Output the (X, Y) coordinate of the center of the cell containing the given text.  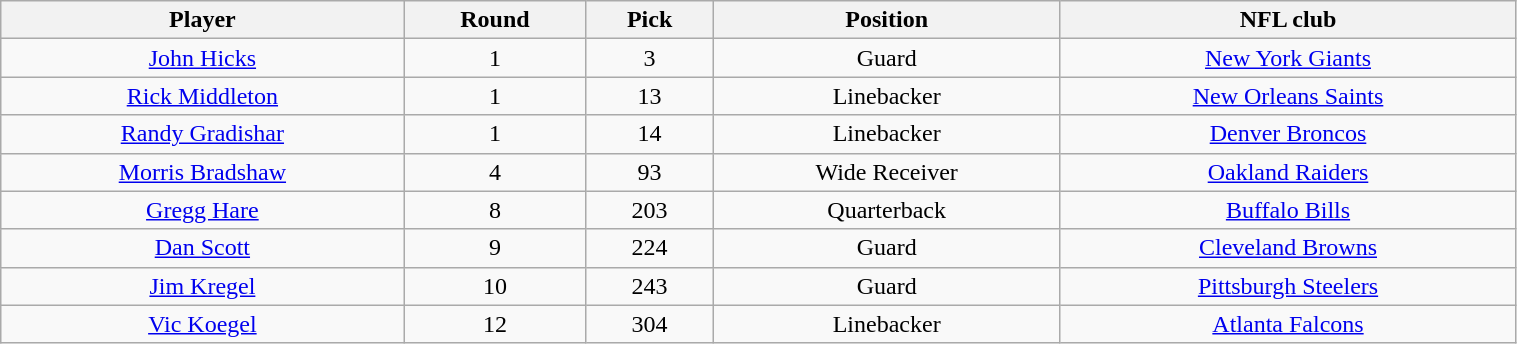
Buffalo Bills (1288, 210)
243 (650, 286)
Round (495, 20)
304 (650, 324)
NFL club (1288, 20)
Rick Middleton (202, 96)
13 (650, 96)
3 (650, 58)
93 (650, 172)
Gregg Hare (202, 210)
Denver Broncos (1288, 134)
John Hicks (202, 58)
Jim Kregel (202, 286)
Wide Receiver (886, 172)
14 (650, 134)
4 (495, 172)
224 (650, 248)
203 (650, 210)
12 (495, 324)
New York Giants (1288, 58)
Player (202, 20)
Morris Bradshaw (202, 172)
8 (495, 210)
Pick (650, 20)
10 (495, 286)
9 (495, 248)
Quarterback (886, 210)
Oakland Raiders (1288, 172)
Pittsburgh Steelers (1288, 286)
Vic Koegel (202, 324)
Position (886, 20)
Atlanta Falcons (1288, 324)
Randy Gradishar (202, 134)
Dan Scott (202, 248)
New Orleans Saints (1288, 96)
Cleveland Browns (1288, 248)
